Determine the [x, y] coordinate at the center of the cell enclosing the given text.  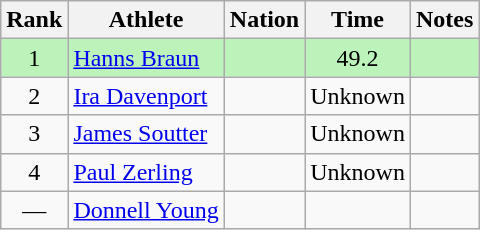
Athlete [146, 20]
Hanns Braun [146, 58]
Ira Davenport [146, 96]
1 [34, 58]
3 [34, 134]
— [34, 210]
Nation [264, 20]
Rank [34, 20]
James Soutter [146, 134]
49.2 [358, 58]
2 [34, 96]
Paul Zerling [146, 172]
4 [34, 172]
Donnell Young [146, 210]
Time [358, 20]
Notes [444, 20]
